Output the (x, y) coordinate of the center of the cell containing the given text.  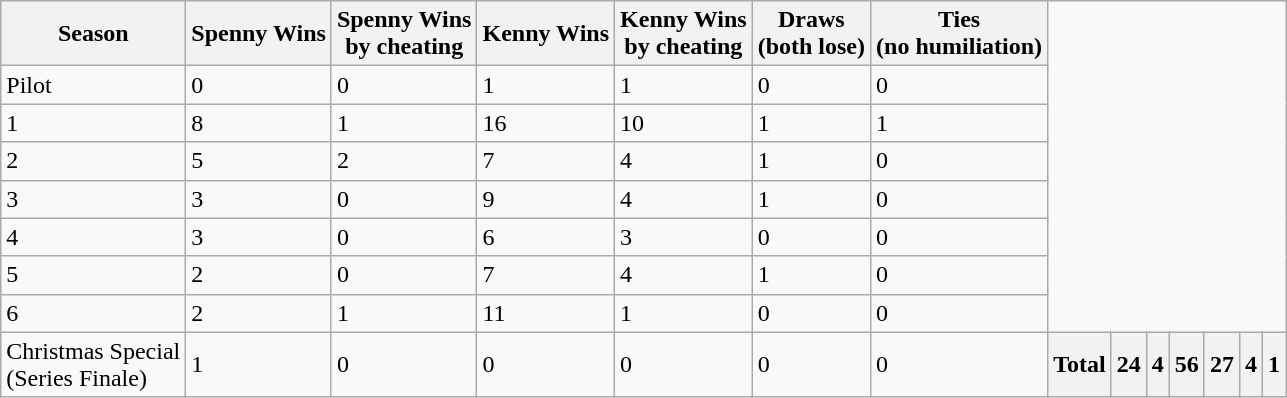
Kenny Wins (546, 34)
Pilot (94, 85)
Total (1080, 364)
Christmas Special(Series Finale) (94, 364)
Spenny Winsby cheating (404, 34)
Spenny Wins (259, 34)
Season (94, 34)
Ties(no humiliation) (960, 34)
9 (546, 199)
11 (546, 313)
24 (1128, 364)
16 (546, 123)
27 (1222, 364)
Draws(both lose) (811, 34)
56 (1186, 364)
Kenny Winsby cheating (684, 34)
10 (684, 123)
8 (259, 123)
